Identify which cell holds the provided text, then report its [x, y] central coordinate. 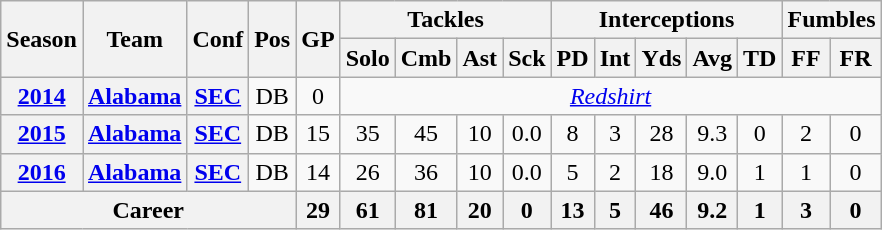
Avg [712, 58]
45 [426, 134]
PD [572, 58]
46 [662, 210]
2015 [42, 134]
Solo [368, 58]
Pos [272, 39]
Yds [662, 58]
Tackles [446, 20]
8 [572, 134]
14 [318, 172]
Cmb [426, 58]
36 [426, 172]
35 [368, 134]
9.3 [712, 134]
TD [760, 58]
18 [662, 172]
Team [134, 39]
20 [480, 210]
26 [368, 172]
Int [615, 58]
FR [856, 58]
Career [148, 210]
Season [42, 39]
Interceptions [666, 20]
81 [426, 210]
FF [806, 58]
15 [318, 134]
9.0 [712, 172]
13 [572, 210]
2016 [42, 172]
9.2 [712, 210]
Sck [527, 58]
2014 [42, 96]
29 [318, 210]
Conf [218, 39]
GP [318, 39]
Ast [480, 58]
61 [368, 210]
28 [662, 134]
Redshirt [610, 96]
Fumbles [832, 20]
